Return the (x, y) coordinate for the center point of the cell that contains the specified text.  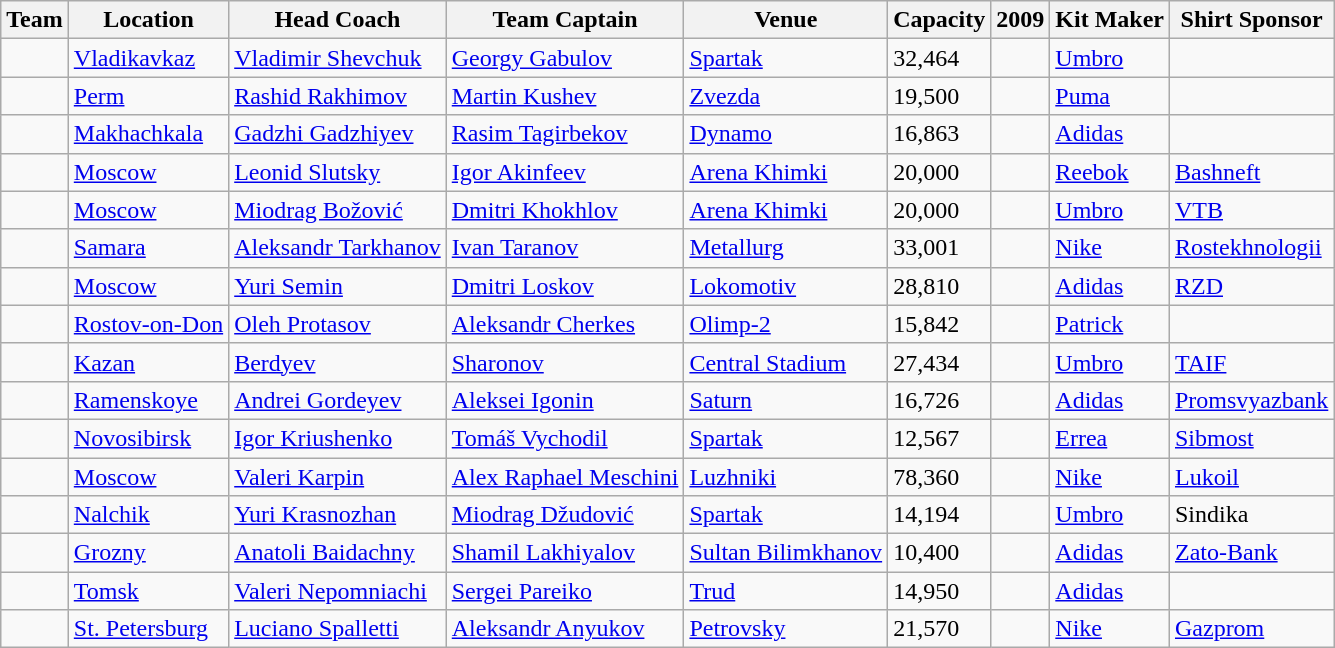
Dmitri Loskov (565, 286)
Patrick (1110, 324)
Central Stadium (786, 362)
Valeri Karpin (338, 477)
Perm (148, 96)
Tomáš Vychodil (565, 438)
Sindika (1251, 515)
Aleksei Igonin (565, 400)
Martin Kushev (565, 96)
Miodrag Džudović (565, 515)
Luzhniki (786, 477)
Head Coach (338, 20)
Yuri Semin (338, 286)
33,001 (940, 248)
Petrovsky (786, 629)
Aleksandr Anyukov (565, 629)
Anatoli Baidachny (338, 553)
Team (35, 20)
78,360 (940, 477)
Novosibirsk (148, 438)
Aleksandr Cherkes (565, 324)
Errea (1110, 438)
Shamil Lakhiyalov (565, 553)
Yuri Krasnozhan (338, 515)
TAIF (1251, 362)
32,464 (940, 58)
Sibmost (1251, 438)
Zvezda (786, 96)
Vladimir Shevchuk (338, 58)
Valeri Nepomniachi (338, 591)
27,434 (940, 362)
Capacity (940, 20)
16,726 (940, 400)
Shirt Sponsor (1251, 20)
Grozny (148, 553)
15,842 (940, 324)
Trud (786, 591)
Luciano Spalletti (338, 629)
Kazan (148, 362)
Location (148, 20)
2009 (1020, 20)
Saturn (786, 400)
Aleksandr Tarkhanov (338, 248)
Berdyev (338, 362)
Rostekhnologii (1251, 248)
Dmitri Khokhlov (565, 210)
Promsvyazbank (1251, 400)
Georgy Gabulov (565, 58)
Rashid Rakhimov (338, 96)
28,810 (940, 286)
Puma (1110, 96)
St. Petersburg (148, 629)
Tomsk (148, 591)
21,570 (940, 629)
Sergei Pareiko (565, 591)
Rasim Tagirbekov (565, 134)
VTB (1251, 210)
14,194 (940, 515)
Igor Kriushenko (338, 438)
Ramenskoye (148, 400)
Alex Raphael Meschini (565, 477)
Ivan Taranov (565, 248)
Gazprom (1251, 629)
Dynamo (786, 134)
16,863 (940, 134)
12,567 (940, 438)
Leonid Slutsky (338, 172)
RZD (1251, 286)
Andrei Gordeyev (338, 400)
Oleh Protasov (338, 324)
Lukoil (1251, 477)
Venue (786, 20)
10,400 (940, 553)
Olimp-2 (786, 324)
Samara (148, 248)
Sultan Bilimkhanov (786, 553)
Miodrag Božović (338, 210)
Zato-Bank (1251, 553)
14,950 (940, 591)
Team Captain (565, 20)
Lokomotiv (786, 286)
Metallurg (786, 248)
Gadzhi Gadzhiyev (338, 134)
Bashneft (1251, 172)
Reebok (1110, 172)
Sharonov (565, 362)
Rostov-on-Don (148, 324)
Nalchik (148, 515)
Kit Maker (1110, 20)
Vladikavkaz (148, 58)
Igor Akinfeev (565, 172)
19,500 (940, 96)
Makhachkala (148, 134)
